Determine the [X, Y] coordinate at the center of the cell enclosing the given text.  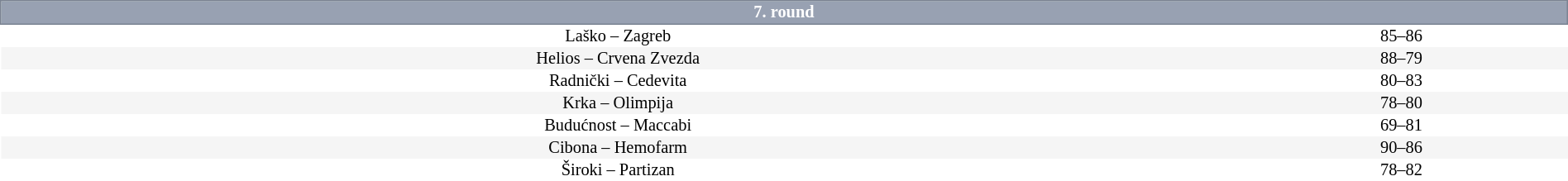
Široki – Partizan [619, 170]
80–83 [1402, 81]
78–80 [1402, 102]
Radnički – Cedevita [619, 81]
Laško – Zagreb [619, 36]
69–81 [1402, 126]
90–86 [1402, 147]
88–79 [1402, 58]
Krka – Olimpija [619, 102]
85–86 [1402, 36]
Cibona – Hemofarm [619, 147]
78–82 [1402, 170]
Helios – Crvena Zvezda [619, 58]
7. round [784, 12]
Budućnost – Maccabi [619, 126]
